Locate the cell with the specified text and output its (X, Y) center coordinate. 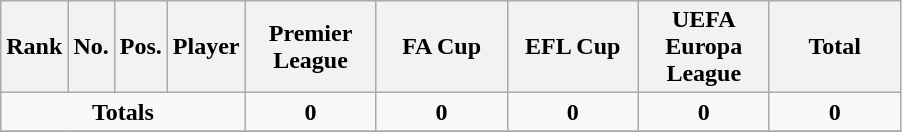
Pos. (140, 47)
Rank (34, 47)
EFL Cup (572, 47)
Premier League (310, 47)
FA Cup (442, 47)
No. (91, 47)
Player (206, 47)
Total (834, 47)
Totals (123, 112)
UEFA Europa League (704, 47)
